Identify which cell holds the provided text, then report its [X, Y] central coordinate. 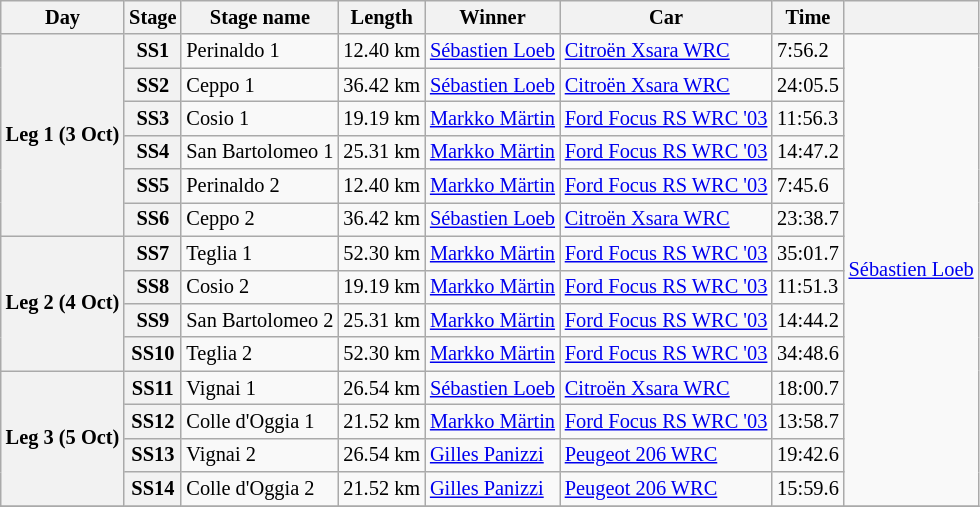
7:56.2 [808, 51]
11:51.3 [808, 287]
Vignai 2 [260, 455]
Stage [152, 17]
SS14 [152, 489]
Car [666, 17]
35:01.7 [808, 253]
Day [62, 17]
Vignai 1 [260, 388]
Leg 1 (3 Oct) [62, 135]
Stage name [260, 17]
SS7 [152, 253]
SS5 [152, 186]
SS11 [152, 388]
SS12 [152, 421]
15:59.6 [808, 489]
Colle d'Oggia 1 [260, 421]
18:00.7 [808, 388]
SS4 [152, 152]
Time [808, 17]
14:47.2 [808, 152]
SS10 [152, 354]
Winner [492, 17]
Teglia 1 [260, 253]
San Bartolomeo 1 [260, 152]
7:45.6 [808, 186]
Leg 3 (5 Oct) [62, 438]
SS2 [152, 85]
SS1 [152, 51]
Ceppo 1 [260, 85]
SS8 [152, 287]
Teglia 2 [260, 354]
Cosio 2 [260, 287]
SS6 [152, 219]
Perinaldo 1 [260, 51]
San Bartolomeo 2 [260, 320]
Length [382, 17]
Leg 2 (4 Oct) [62, 304]
Perinaldo 2 [260, 186]
Cosio 1 [260, 118]
13:58.7 [808, 421]
SS9 [152, 320]
24:05.5 [808, 85]
SS3 [152, 118]
Ceppo 2 [260, 219]
11:56.3 [808, 118]
Colle d'Oggia 2 [260, 489]
SS13 [152, 455]
23:38.7 [808, 219]
19:42.6 [808, 455]
14:44.2 [808, 320]
34:48.6 [808, 354]
